Capture the cell that displays the provided text and extract its (x, y) central coordinate. 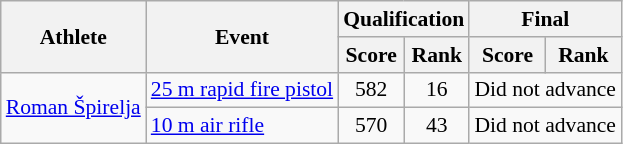
Event (242, 36)
Final (545, 19)
43 (436, 126)
Athlete (74, 36)
Qualification (404, 19)
16 (436, 90)
582 (371, 90)
570 (371, 126)
Roman Špirelja (74, 108)
10 m air rifle (242, 126)
25 m rapid fire pistol (242, 90)
